Provide the (X, Y) coordinate of the cell's center where the given text is located.  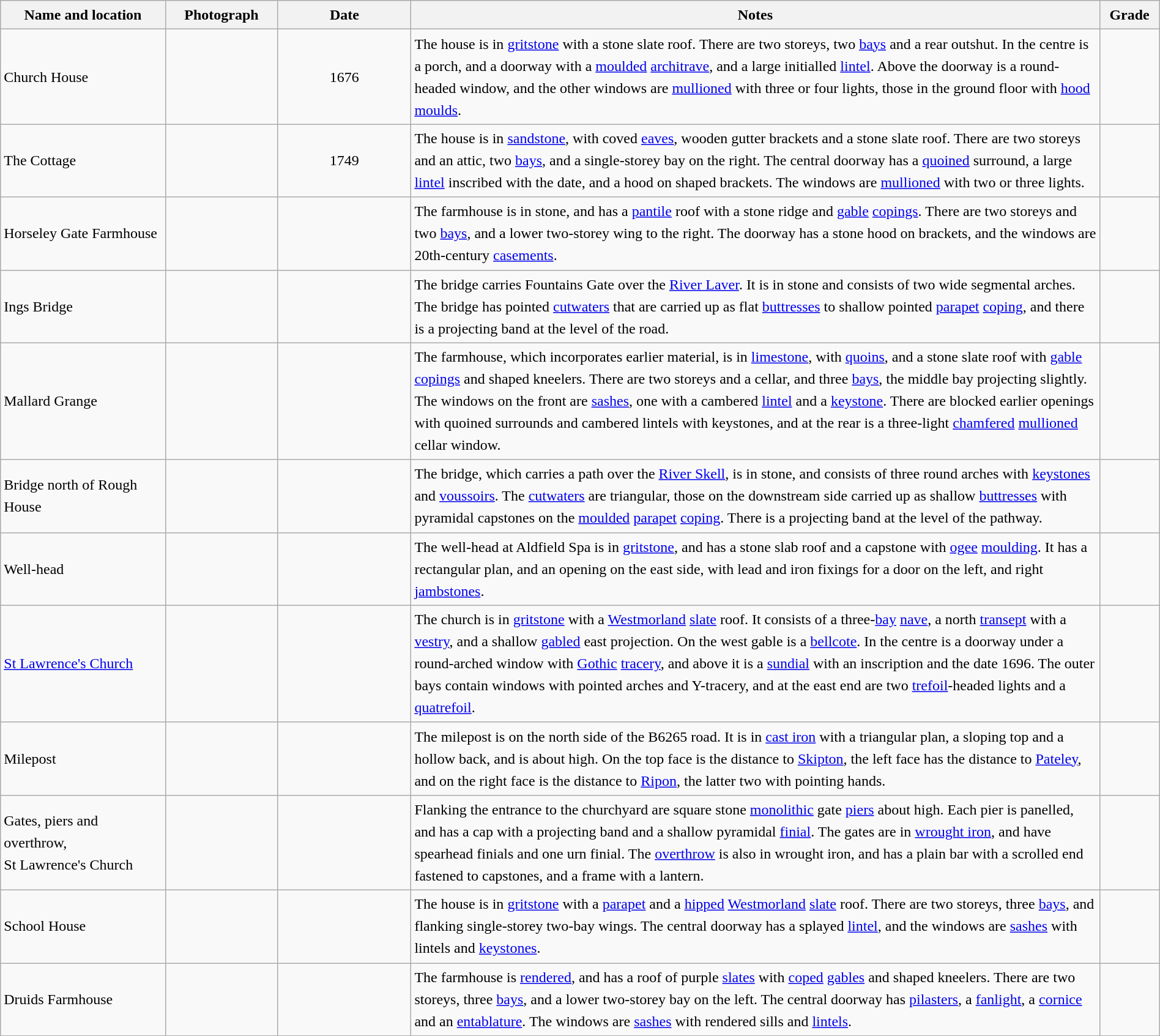
Mallard Grange (83, 401)
Well-head (83, 569)
Photograph (221, 15)
Horseley Gate Farmhouse (83, 234)
1676 (344, 77)
Grade (1129, 15)
Bridge north of Rough House (83, 496)
The Cottage (83, 160)
Notes (755, 15)
Date (344, 15)
Milepost (83, 759)
Name and location (83, 15)
1749 (344, 160)
Gates, piers and overthrow,St Lawrence's Church (83, 842)
Church House (83, 77)
St Lawrence's Church (83, 663)
Ings Bridge (83, 306)
School House (83, 926)
Druids Farmhouse (83, 1000)
